Detect which cell encompasses the target text, then output its [x, y] center coordinate. 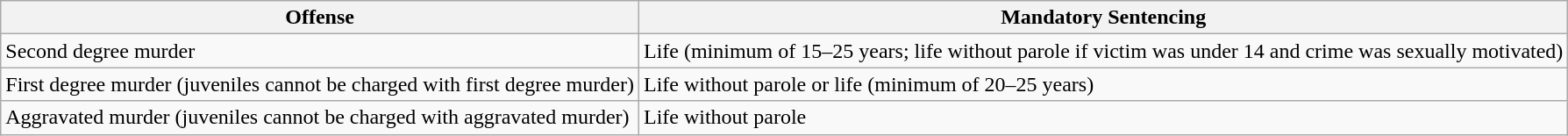
Aggravated murder (juveniles cannot be charged with aggravated murder) [320, 118]
Second degree murder [320, 51]
Mandatory Sentencing [1103, 18]
Life without parole [1103, 118]
Life (minimum of 15–25 years; life without parole if victim was under 14 and crime was sexually motivated) [1103, 51]
First degree murder (juveniles cannot be charged with first degree murder) [320, 84]
Life without parole or life (minimum of 20–25 years) [1103, 84]
Offense [320, 18]
